Identify which cell holds the provided text, then report its (X, Y) central coordinate. 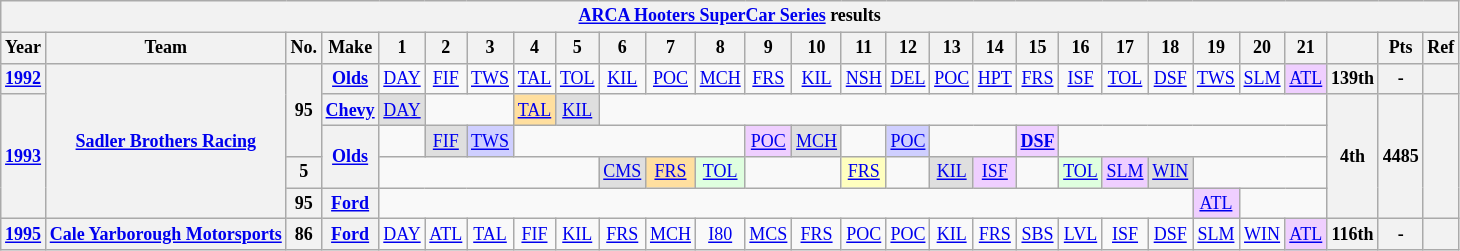
7 (671, 48)
Sadler Brothers Racing (166, 141)
LVL (1080, 234)
Make (350, 48)
13 (952, 48)
10 (817, 48)
Team (166, 48)
I80 (720, 234)
NSH (864, 78)
3 (490, 48)
6 (622, 48)
2 (446, 48)
21 (1306, 48)
8 (720, 48)
1992 (24, 78)
Chevy (350, 110)
139th (1353, 78)
15 (1038, 48)
9 (768, 48)
12 (908, 48)
Ref (1441, 48)
116th (1353, 234)
MCS (768, 234)
1 (402, 48)
CMS (622, 172)
HPT (994, 78)
1993 (24, 156)
Year (24, 48)
86 (304, 234)
20 (1262, 48)
4 (534, 48)
17 (1125, 48)
4485 (1400, 156)
ARCA Hooters SuperCar Series results (730, 16)
16 (1080, 48)
4th (1353, 156)
No. (304, 48)
19 (1216, 48)
SBS (1038, 234)
Pts (1400, 48)
18 (1170, 48)
DEL (908, 78)
11 (864, 48)
14 (994, 48)
1995 (24, 234)
Cale Yarborough Motorsports (166, 234)
